Return the [X, Y] coordinate for the center point of the cell that contains the specified text.  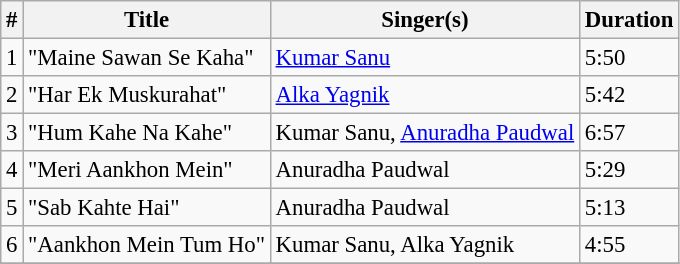
Duration [630, 20]
6 [12, 245]
4:55 [630, 245]
5 [12, 208]
"Aankhon Mein Tum Ho" [147, 245]
4 [12, 170]
"Maine Sawan Se Kaha" [147, 58]
Title [147, 20]
"Har Ek Muskurahat" [147, 95]
"Meri Aankhon Mein" [147, 170]
5:42 [630, 95]
Kumar Sanu, Anuradha Paudwal [424, 133]
# [12, 20]
5:50 [630, 58]
6:57 [630, 133]
Kumar Sanu, Alka Yagnik [424, 245]
"Sab Kahte Hai" [147, 208]
3 [12, 133]
Singer(s) [424, 20]
Alka Yagnik [424, 95]
5:13 [630, 208]
2 [12, 95]
"Hum Kahe Na Kahe" [147, 133]
5:29 [630, 170]
Kumar Sanu [424, 58]
1 [12, 58]
